Find where the given text appears and provide that cell's center as (X, Y) coordinate. 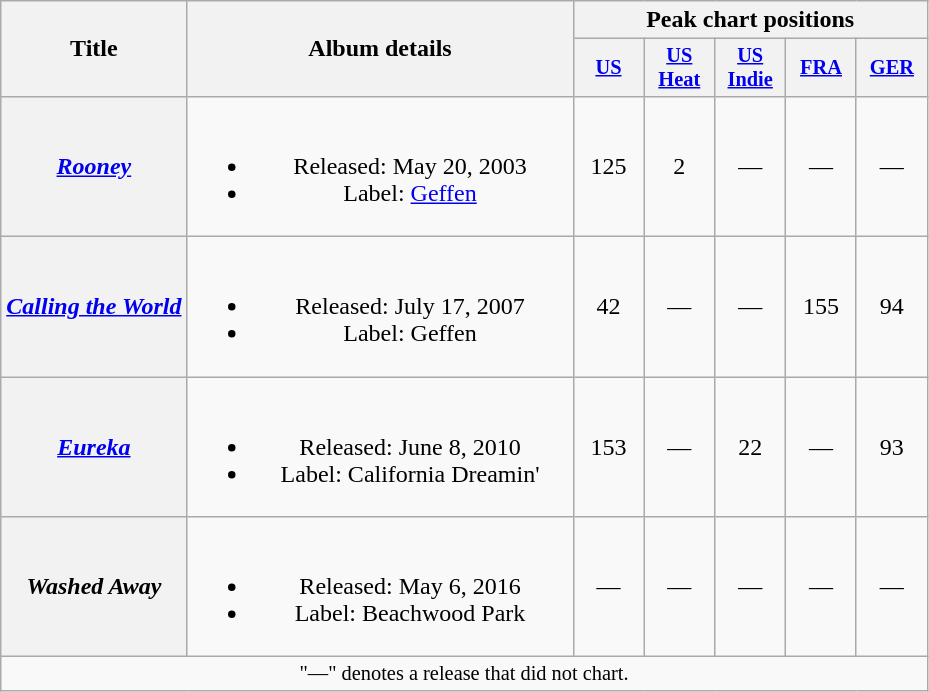
Released: May 6, 2016Label: Beachwood Park (380, 587)
42 (608, 307)
125 (608, 166)
Released: July 17, 2007Label: Geffen (380, 307)
155 (822, 307)
Released: May 20, 2003Label: Geffen (380, 166)
22 (750, 447)
US (608, 68)
Eureka (94, 447)
Rooney (94, 166)
Album details (380, 49)
Title (94, 49)
"—" denotes a release that did not chart. (464, 674)
94 (892, 307)
Released: June 8, 2010Label: California Dreamin' (380, 447)
US Heat (680, 68)
FRA (822, 68)
93 (892, 447)
Calling the World (94, 307)
GER (892, 68)
Peak chart positions (750, 20)
2 (680, 166)
153 (608, 447)
Washed Away (94, 587)
US Indie (750, 68)
